Identify which cell holds the provided text, then report its [x, y] central coordinate. 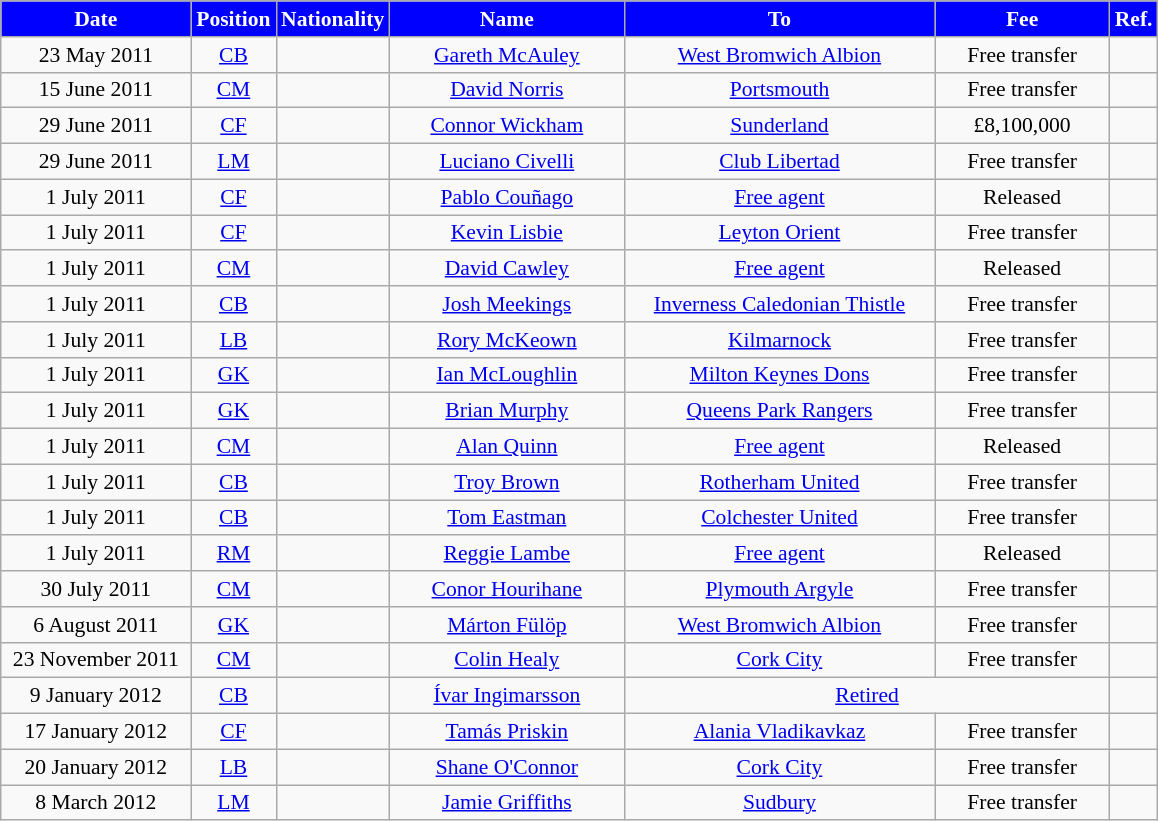
Connor Wickham [506, 126]
David Cawley [506, 269]
Tamás Priskin [506, 732]
David Norris [506, 90]
6 August 2011 [96, 625]
Márton Fülöp [506, 625]
Ian McLoughlin [506, 375]
Position [234, 19]
Tom Eastman [506, 518]
Alania Vladikavkaz [779, 732]
Milton Keynes Dons [779, 375]
17 January 2012 [96, 732]
Josh Meekings [506, 304]
Date [96, 19]
Queens Park Rangers [779, 411]
Luciano Civelli [506, 162]
Colin Healy [506, 660]
15 June 2011 [96, 90]
20 January 2012 [96, 767]
Colchester United [779, 518]
Ívar Ingimarsson [506, 696]
Sudbury [779, 803]
Fee [1022, 19]
Plymouth Argyle [779, 589]
Conor Hourihane [506, 589]
Inverness Caledonian Thistle [779, 304]
Portsmouth [779, 90]
Alan Quinn [506, 447]
30 July 2011 [96, 589]
Reggie Lambe [506, 554]
Name [506, 19]
£8,100,000 [1022, 126]
Pablo Couñago [506, 197]
Troy Brown [506, 482]
Jamie Griffiths [506, 803]
Rotherham United [779, 482]
To [779, 19]
RM [234, 554]
Ref. [1134, 19]
Nationality [332, 19]
23 November 2011 [96, 660]
Rory McKeown [506, 340]
Shane O'Connor [506, 767]
Kilmarnock [779, 340]
8 March 2012 [96, 803]
Brian Murphy [506, 411]
Gareth McAuley [506, 55]
Retired [866, 696]
Sunderland [779, 126]
9 January 2012 [96, 696]
Leyton Orient [779, 233]
Club Libertad [779, 162]
23 May 2011 [96, 55]
Kevin Lisbie [506, 233]
